Determine the [X, Y] coordinate at the center of the cell enclosing the given text.  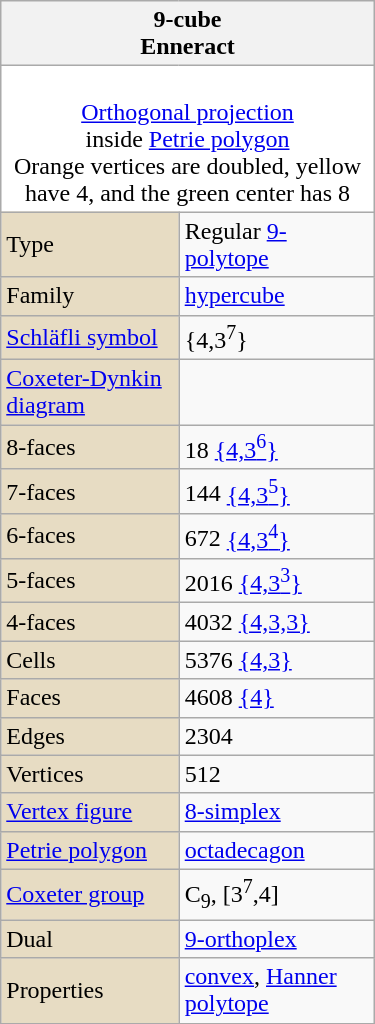
672 {4,34} [276, 536]
Properties [90, 990]
{4,37} [276, 338]
512 [276, 774]
Dual [90, 939]
convex, Hanner polytope [276, 990]
9-orthoplex [276, 939]
Regular 9-polytope [276, 244]
5-faces [90, 580]
Family [90, 296]
hypercube [276, 296]
Vertices [90, 774]
Cells [90, 660]
4608 {4} [276, 698]
4032 {4,3,3} [276, 622]
Faces [90, 698]
Vertex figure [90, 812]
Petrie polygon [90, 850]
4-faces [90, 622]
7-faces [90, 492]
Coxeter group [90, 894]
Orthogonal projectioninside Petrie polygonOrange vertices are doubled, yellow have 4, and the green center has 8 [188, 139]
2016 {4,33} [276, 580]
6-faces [90, 536]
9-cubeEnneract [188, 34]
Schläfli symbol [90, 338]
octadecagon [276, 850]
C9, [37,4] [276, 894]
5376 {4,3} [276, 660]
Coxeter-Dynkin diagram [90, 392]
Type [90, 244]
2304 [276, 736]
Edges [90, 736]
18 {4,36} [276, 448]
8-faces [90, 448]
8-simplex [276, 812]
144 {4,35} [276, 492]
